Detect which cell encompasses the target text, then output its (X, Y) center coordinate. 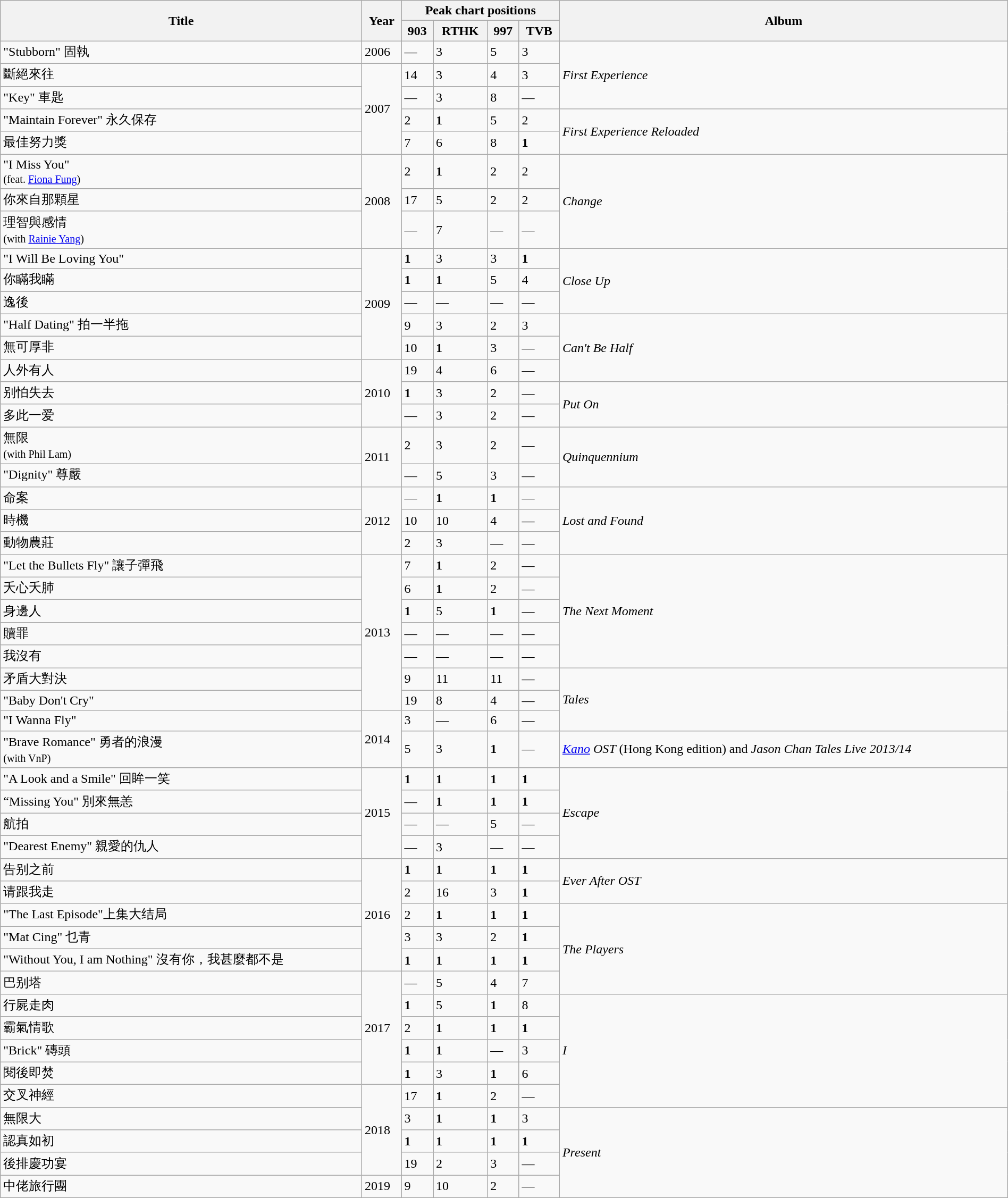
别怕失去 (181, 393)
你瞞我瞞 (181, 280)
903 (417, 31)
我沒有 (181, 656)
認真如初 (181, 1141)
2009 (382, 304)
逸後 (181, 303)
2008 (382, 201)
行屍走肉 (181, 1005)
997 (503, 31)
"The Last Episode"上集大结局 (181, 915)
2010 (382, 393)
無限(with Phil Lam) (181, 446)
2016 (382, 915)
中佬旅行團 (181, 1187)
無限大 (181, 1119)
First Experience Reloaded (784, 132)
"Dearest Enemy" 親愛的仇人 (181, 847)
The Next Moment (784, 611)
無可厚非 (181, 348)
"Without You, I am Nothing" 沒有你，我甚麼都不是 (181, 960)
2018 (382, 1130)
後排慶功宴 (181, 1163)
人外有人 (181, 370)
"Key" 車匙 (181, 98)
贖罪 (181, 634)
動物農莊 (181, 543)
14 (417, 74)
2015 (382, 813)
2007 (382, 108)
Present (784, 1152)
Quinquennium (784, 457)
"Maintain Forever" 永久保存 (181, 120)
2006 (382, 52)
RTHK (460, 31)
Album (784, 21)
Can't Be Half (784, 348)
Put On (784, 404)
Close Up (784, 281)
"A Look and a Smile" 回眸一笑 (181, 780)
時機 (181, 521)
"I Wanna Fly" (181, 721)
The Players (784, 949)
"Baby Don't Cry" (181, 700)
Ever After OST (784, 881)
最佳努力獎 (181, 143)
Kano OST (Hong Kong edition) and Jason Chan Tales Live 2013/14 (784, 749)
"Stubborn" 固執 (181, 52)
航拍 (181, 824)
矛盾大對決 (181, 680)
Peak chart positions (481, 11)
Escape (784, 813)
Lost and Found (784, 521)
2019 (382, 1187)
"Mat Cing" 乜青 (181, 938)
2013 (382, 633)
"I Will Be Loving You" (181, 258)
Tales (784, 700)
"Half Dating" 拍一半拖 (181, 325)
身邊人 (181, 611)
夭心夭肺 (181, 588)
请跟我走 (181, 892)
閱後即焚 (181, 1073)
First Experience (784, 75)
2017 (382, 1028)
Year (382, 21)
2012 (382, 521)
你來自那顆星 (181, 200)
理智與感情(with Rainie Yang) (181, 230)
交叉神經 (181, 1096)
Title (181, 21)
"Brave Romance" 勇者的浪漫(with VnP) (181, 749)
Change (784, 201)
霸氣情歌 (181, 1028)
命案 (181, 498)
"Dignity" 尊嚴 (181, 475)
"Let the Bullets Fly" 讓子彈飛 (181, 566)
“Missing You" 別來無恙 (181, 802)
2011 (382, 457)
2014 (382, 739)
"I Miss You"(feat. Fiona Fung) (181, 171)
巴别塔 (181, 983)
"Brick" 磚頭 (181, 1051)
告别之前 (181, 870)
16 (460, 892)
多此一爱 (181, 416)
I (784, 1051)
TVB (539, 31)
斷絕來往 (181, 74)
